Provide the (x, y) coordinate of the cell's center where the given text is located.  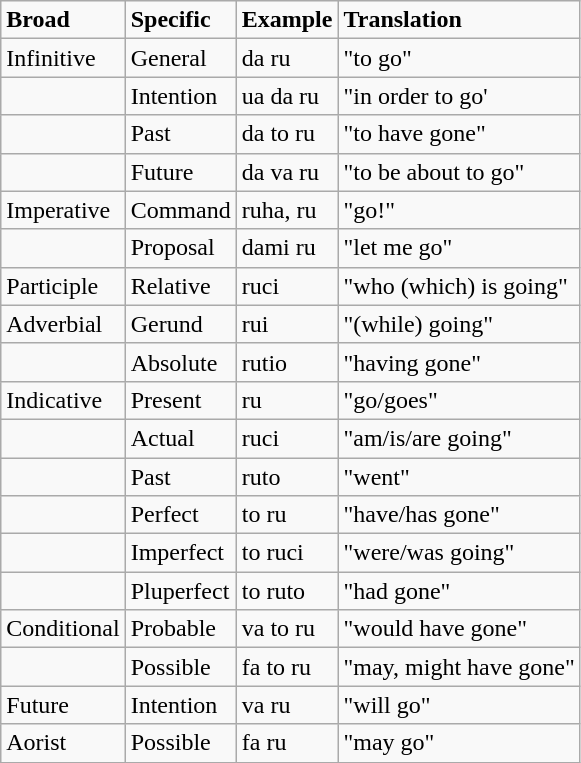
"went" (459, 477)
Gerund (180, 324)
da va ru (287, 172)
Adverbial (63, 324)
Specific (180, 20)
ua da ru (287, 96)
Perfect (180, 515)
Aorist (63, 743)
General (180, 58)
ruto (287, 477)
"may, might have gone" (459, 667)
da ru (287, 58)
Conditional (63, 629)
Absolute (180, 362)
Infinitive (63, 58)
Actual (180, 438)
"have/has gone" (459, 515)
rutio (287, 362)
Present (180, 400)
"will go" (459, 705)
Indicative (63, 400)
Imperfect (180, 553)
"had gone" (459, 591)
Command (180, 210)
"let me go" (459, 248)
Relative (180, 286)
"having gone" (459, 362)
"who (which) is going" (459, 286)
Probable (180, 629)
Translation (459, 20)
"to be about to go" (459, 172)
to ru (287, 515)
"may go" (459, 743)
"would have gone" (459, 629)
to ruto (287, 591)
Pluperfect (180, 591)
Participle (63, 286)
va ru (287, 705)
Broad (63, 20)
rui (287, 324)
ruha, ru (287, 210)
"were/was going" (459, 553)
"am/is/are going" (459, 438)
"in order to go' (459, 96)
ru (287, 400)
"go!" (459, 210)
"to have gone" (459, 134)
"to go" (459, 58)
dami ru (287, 248)
Imperative (63, 210)
"go/goes" (459, 400)
Example (287, 20)
fa to ru (287, 667)
Proposal (180, 248)
va to ru (287, 629)
to ruci (287, 553)
"(while) going" (459, 324)
da to ru (287, 134)
fa ru (287, 743)
